Provide the (x, y) coordinate of the cell's center where the given text is located.  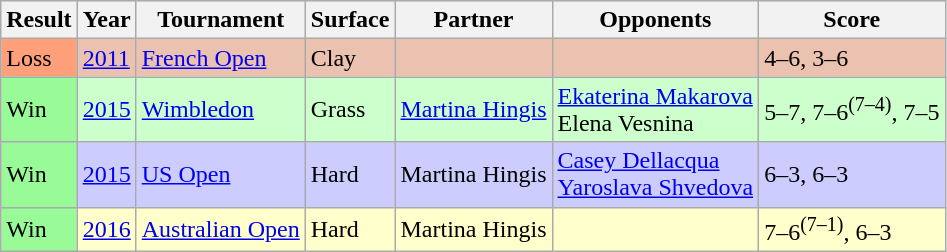
7–6(7–1), 6–3 (852, 230)
Partner (474, 20)
Tournament (220, 20)
Ekaterina Makarova Elena Vesnina (656, 110)
2016 (106, 230)
Australian Open (220, 230)
Wimbledon (220, 110)
Grass (350, 110)
Surface (350, 20)
Casey Dellacqua Yaroslava Shvedova (656, 174)
Opponents (656, 20)
5–7, 7–6(7–4), 7–5 (852, 110)
4–6, 3–6 (852, 58)
Score (852, 20)
Result (39, 20)
2011 (106, 58)
6–3, 6–3 (852, 174)
Loss (39, 58)
Clay (350, 58)
US Open (220, 174)
Year (106, 20)
French Open (220, 58)
